Scan for the cell matching the given text and deliver its (x, y) coordinate at center. 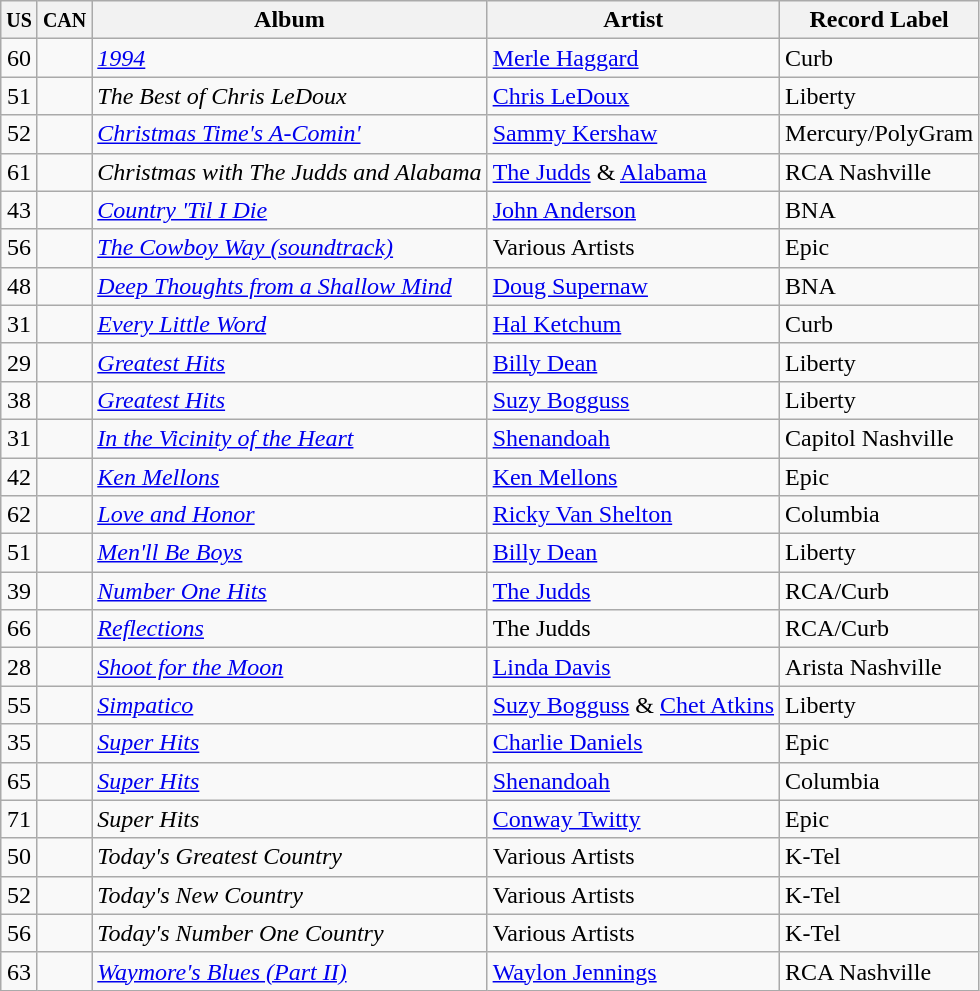
Album (290, 20)
Arista Nashville (880, 667)
28 (20, 667)
60 (20, 58)
Shoot for the Moon (290, 667)
US (20, 20)
63 (20, 971)
The Cowboy Way (soundtrack) (290, 248)
43 (20, 210)
Sammy Kershaw (633, 134)
John Anderson (633, 210)
Artist (633, 20)
Today's Number One Country (290, 933)
CAN (64, 20)
62 (20, 515)
35 (20, 743)
39 (20, 591)
Ricky Van Shelton (633, 515)
Record Label (880, 20)
Waylon Jennings (633, 971)
66 (20, 629)
Chris LeDoux (633, 96)
The Best of Chris LeDoux (290, 96)
Today's New Country (290, 895)
The Judds & Alabama (633, 172)
Men'll Be Boys (290, 553)
Waymore's Blues (Part II) (290, 971)
Capitol Nashville (880, 438)
Suzy Bogguss (633, 400)
Mercury/PolyGram (880, 134)
Reflections (290, 629)
Simpatico (290, 705)
42 (20, 477)
Every Little Word (290, 324)
Country 'Til I Die (290, 210)
Today's Greatest Country (290, 857)
65 (20, 781)
Christmas with The Judds and Alabama (290, 172)
Number One Hits (290, 591)
Charlie Daniels (633, 743)
In the Vicinity of the Heart (290, 438)
38 (20, 400)
Hal Ketchum (633, 324)
Merle Haggard (633, 58)
71 (20, 819)
1994 (290, 58)
Love and Honor (290, 515)
Linda Davis (633, 667)
61 (20, 172)
29 (20, 362)
50 (20, 857)
Christmas Time's A-Comin' (290, 134)
Suzy Bogguss & Chet Atkins (633, 705)
48 (20, 286)
55 (20, 705)
Deep Thoughts from a Shallow Mind (290, 286)
Conway Twitty (633, 819)
Doug Supernaw (633, 286)
